Find where the given text appears and provide that cell's center as (X, Y) coordinate. 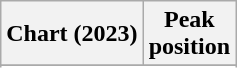
Chart (2023) (72, 34)
Peakposition (189, 34)
